Identify which cell holds the provided text, then report its [x, y] central coordinate. 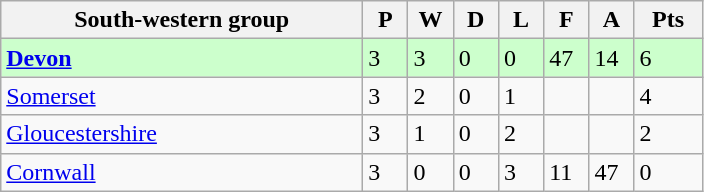
P [386, 20]
11 [566, 172]
L [520, 20]
Pts [668, 20]
F [566, 20]
A [612, 20]
14 [612, 58]
W [430, 20]
Gloucestershire [182, 134]
South-western group [182, 20]
4 [668, 96]
Devon [182, 58]
D [476, 20]
Cornwall [182, 172]
6 [668, 58]
Somerset [182, 96]
